Search for the cell housing the specified text and yield its [X, Y] center coordinate. 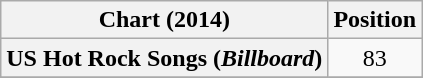
US Hot Rock Songs (Billboard) [164, 58]
Position [375, 20]
83 [375, 58]
Chart (2014) [164, 20]
